Extract the (X, Y) coordinate from the center of the cell holding the provided text.  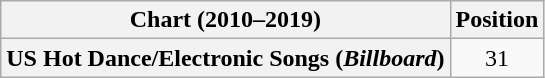
Chart (2010–2019) (226, 20)
Position (497, 20)
31 (497, 58)
US Hot Dance/Electronic Songs (Billboard) (226, 58)
